Return [X, Y] of the center of cell containing provided text 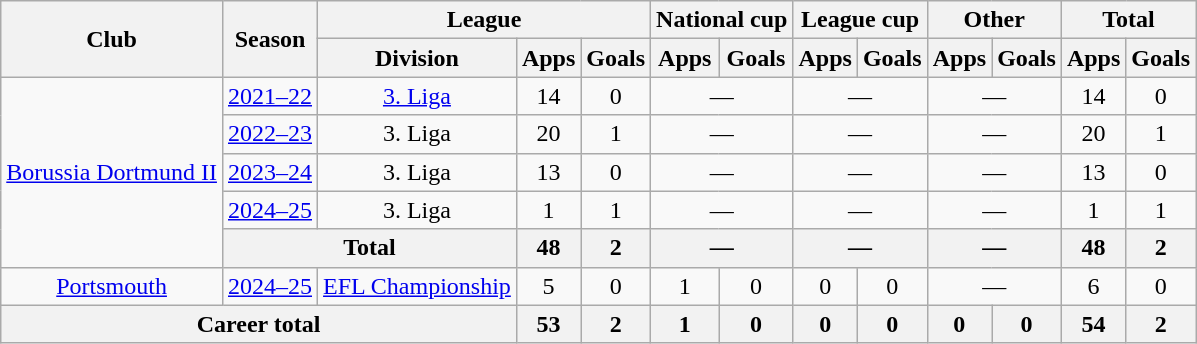
Career total [259, 324]
2023–24 [270, 172]
Other [994, 20]
54 [1093, 324]
Borussia Dortmund II [112, 172]
League [484, 20]
53 [548, 324]
Portsmouth [112, 286]
Club [112, 39]
Season [270, 39]
Division [418, 58]
National cup [722, 20]
EFL Championship [418, 286]
5 [548, 286]
2022–23 [270, 134]
2021–22 [270, 96]
6 [1093, 286]
League cup [860, 20]
